Capture the cell that displays the provided text and extract its (X, Y) central coordinate. 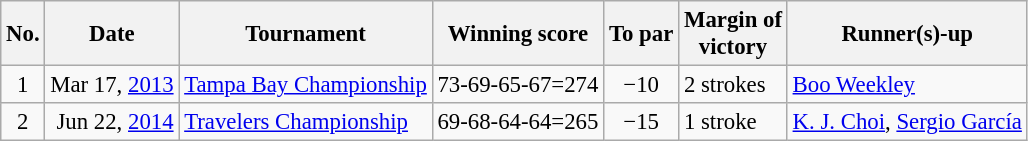
Travelers Championship (306, 122)
69-68-64-64=265 (518, 122)
Tournament (306, 34)
Mar 17, 2013 (112, 85)
Winning score (518, 34)
2 strokes (734, 85)
Jun 22, 2014 (112, 122)
K. J. Choi, Sergio García (907, 122)
To par (642, 34)
Date (112, 34)
Tampa Bay Championship (306, 85)
2 (23, 122)
Margin ofvictory (734, 34)
Runner(s)-up (907, 34)
73-69-65-67=274 (518, 85)
1 stroke (734, 122)
No. (23, 34)
−10 (642, 85)
−15 (642, 122)
1 (23, 85)
Boo Weekley (907, 85)
